Identify which cell holds the provided text, then report its (X, Y) central coordinate. 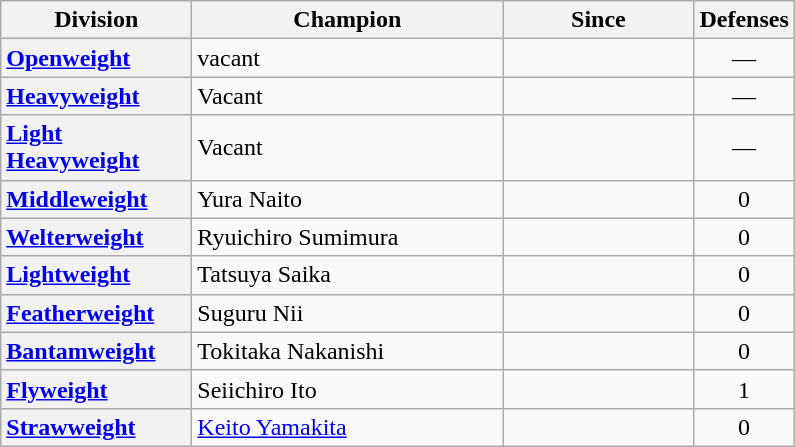
Yura Naito (348, 199)
Openweight (96, 58)
Champion (348, 20)
1 (744, 389)
Bantamweight (96, 351)
Middleweight (96, 199)
Strawweight (96, 427)
Featherweight (96, 313)
Division (96, 20)
Lightweight (96, 275)
Tokitaka Nakanishi (348, 351)
Suguru Nii (348, 313)
Ryuichiro Sumimura (348, 237)
Tatsuya Saika (348, 275)
Light Heavyweight (96, 148)
Flyweight (96, 389)
vacant (348, 58)
Welterweight (96, 237)
Seiichiro Ito (348, 389)
Since (598, 20)
Defenses (744, 20)
Heavyweight (96, 96)
Keito Yamakita (348, 427)
